Output the [x, y] coordinate of the center of the cell containing the given text.  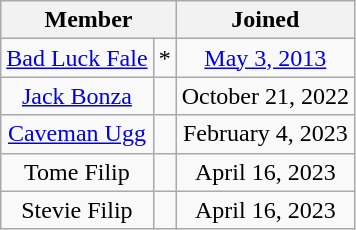
* [164, 58]
Stevie Filip [77, 210]
May 3, 2013 [265, 58]
Bad Luck Fale [77, 58]
Joined [265, 20]
Tome Filip [77, 172]
Jack Bonza [77, 96]
February 4, 2023 [265, 134]
Caveman Ugg [77, 134]
October 21, 2022 [265, 96]
Member [88, 20]
